Search for the cell housing the specified text and yield its (X, Y) center coordinate. 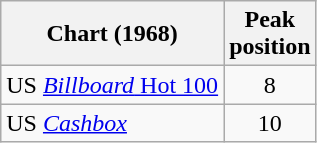
US Billboard Hot 100 (112, 85)
8 (270, 85)
Chart (1968) (112, 34)
Peakposition (270, 34)
10 (270, 123)
US Cashbox (112, 123)
